Identify which cell holds the provided text, then report its (X, Y) central coordinate. 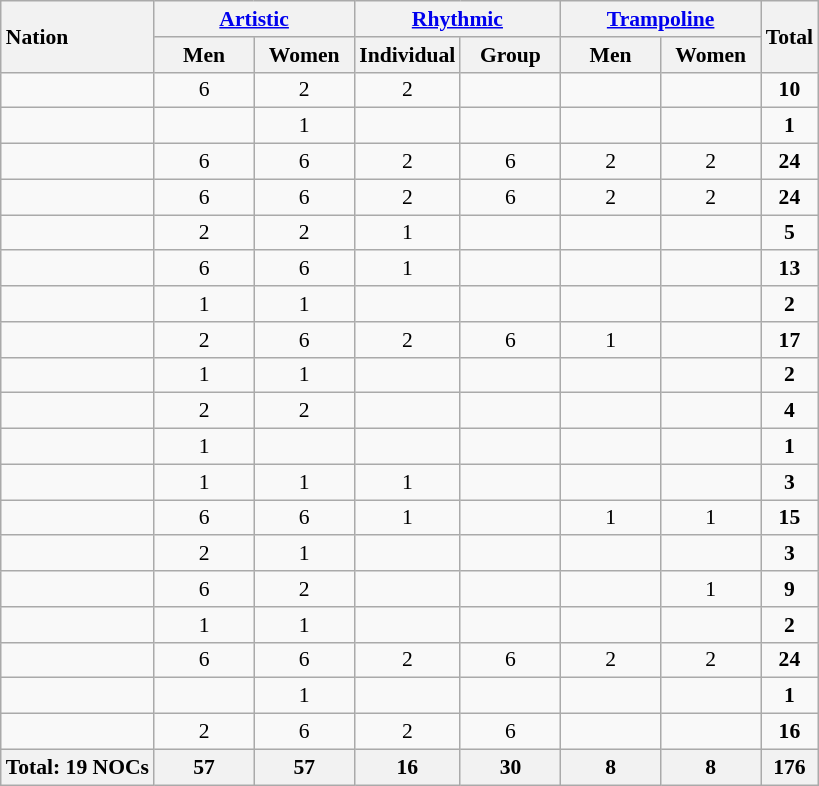
17 (790, 340)
Total (790, 36)
Trampoline (661, 19)
30 (510, 767)
Nation (78, 36)
9 (790, 589)
5 (790, 233)
Individual (407, 55)
10 (790, 90)
Artistic (254, 19)
Group (510, 55)
Rhythmic (457, 19)
4 (790, 411)
13 (790, 269)
Total: 19 NOCs (78, 767)
176 (790, 767)
15 (790, 518)
